Identify which cell holds the provided text, then report its [X, Y] central coordinate. 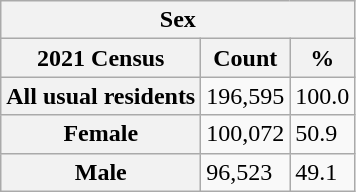
All usual residents [101, 96]
196,595 [246, 96]
96,523 [246, 172]
2021 Census [101, 58]
Female [101, 134]
Sex [178, 20]
100,072 [246, 134]
% [322, 58]
Count [246, 58]
49.1 [322, 172]
100.0 [322, 96]
50.9 [322, 134]
Male [101, 172]
